For the text-containing cell, return its midpoint in (x, y) coordinate format. 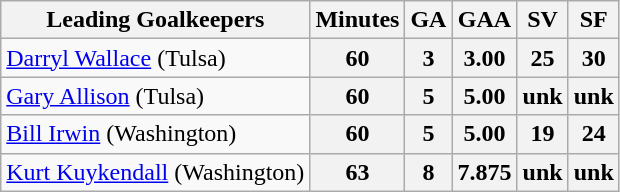
Minutes (358, 20)
25 (542, 58)
Darryl Wallace (Tulsa) (156, 58)
GAA (484, 20)
3 (428, 58)
Gary Allison (Tulsa) (156, 96)
30 (594, 58)
GA (428, 20)
Bill Irwin (Washington) (156, 134)
63 (358, 172)
24 (594, 134)
19 (542, 134)
Kurt Kuykendall (Washington) (156, 172)
7.875 (484, 172)
Leading Goalkeepers (156, 20)
SV (542, 20)
8 (428, 172)
3.00 (484, 58)
SF (594, 20)
